Return (X, Y) of the center of cell containing provided text 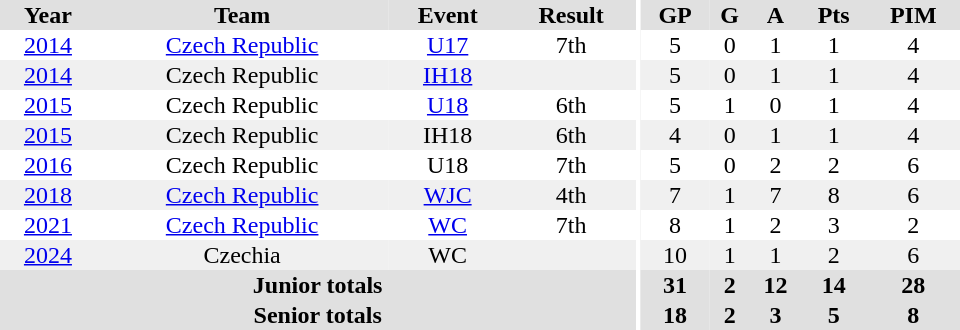
2016 (48, 165)
2018 (48, 195)
10 (675, 255)
12 (776, 285)
PIM (914, 15)
4th (571, 195)
U17 (447, 45)
G (730, 15)
Team (242, 15)
GP (675, 15)
2021 (48, 225)
Year (48, 15)
Senior totals (318, 315)
Event (447, 15)
31 (675, 285)
Junior totals (318, 285)
18 (675, 315)
Result (571, 15)
2024 (48, 255)
Czechia (242, 255)
28 (914, 285)
14 (834, 285)
A (776, 15)
WJC (447, 195)
Pts (834, 15)
